Capture the cell that displays the provided text and extract its (X, Y) central coordinate. 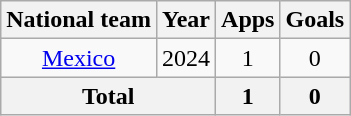
2024 (186, 58)
Total (108, 96)
Goals (315, 20)
Year (186, 20)
Mexico (79, 58)
Apps (248, 20)
National team (79, 20)
